Scan for the cell matching the given text and deliver its [X, Y] coordinate at center. 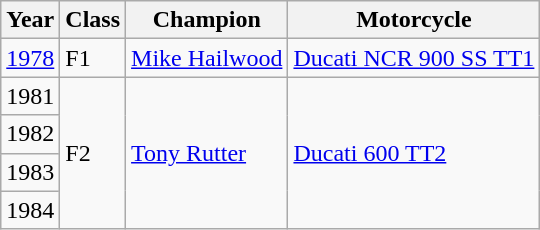
Ducati 600 TT2 [414, 153]
1978 [30, 58]
Ducati NCR 900 SS TT1 [414, 58]
1981 [30, 96]
Year [30, 20]
Tony Rutter [207, 153]
Mike Hailwood [207, 58]
F2 [93, 153]
1984 [30, 210]
F1 [93, 58]
Class [93, 20]
Champion [207, 20]
1982 [30, 134]
1983 [30, 172]
Motorcycle [414, 20]
